Pinpoint the cell where the given text exists, returning its [x, y] midpoint coordinate. 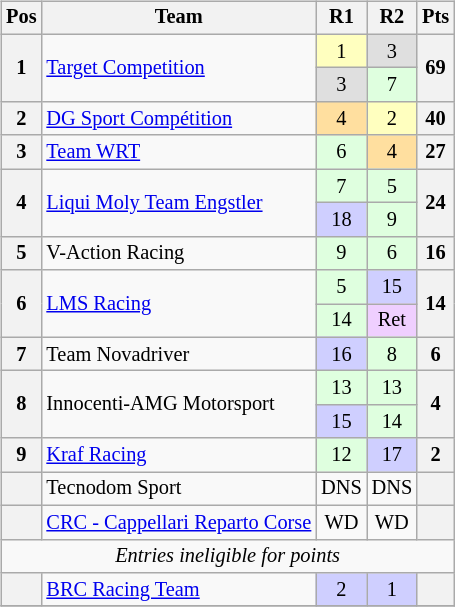
BRC Racing Team [178, 590]
Innocenti-AMG Motorsport [178, 404]
Liqui Moly Team Engstler [178, 202]
Pos [21, 18]
17 [392, 455]
40 [436, 119]
Pts [436, 18]
12 [341, 455]
LMS Racing [178, 304]
R2 [392, 18]
Team WRT [178, 152]
Entries ineligible for points [228, 556]
69 [436, 68]
DG Sport Compétition [178, 119]
24 [436, 202]
Target Competition [178, 68]
CRC - Cappellari Reparto Corse [178, 522]
Tecnodom Sport [178, 489]
Team [178, 18]
R1 [341, 18]
V-Action Racing [178, 253]
18 [341, 220]
Team Novadriver [178, 354]
Kraf Racing [178, 455]
27 [436, 152]
Ret [392, 321]
